Determine the (x, y) coordinate at the center of the cell enclosing the given text.  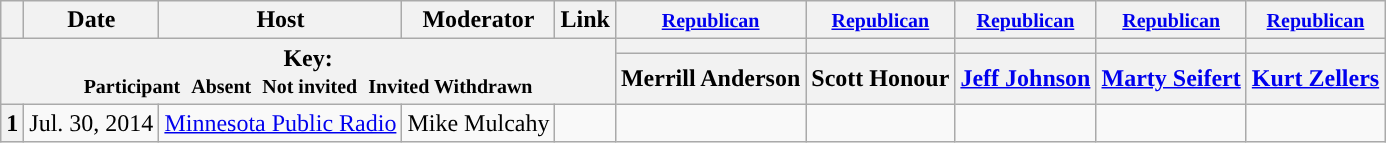
Link (585, 20)
Minnesota Public Radio (280, 123)
Jeff Johnson (1026, 78)
Date (92, 20)
1 (12, 123)
Kurt Zellers (1315, 78)
Marty Seifert (1171, 78)
Host (280, 20)
Scott Honour (880, 78)
Moderator (478, 20)
Mike Mulcahy (478, 123)
Jul. 30, 2014 (92, 123)
Key: Participant Absent Not invited Invited Withdrawn (308, 72)
Merrill Anderson (710, 78)
